Provide the (x, y) coordinate of the cell's center where the given text is located.  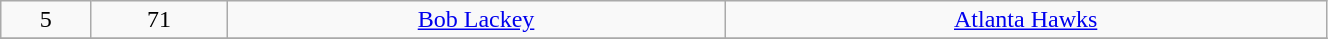
71 (160, 20)
Bob Lackey (476, 20)
5 (46, 20)
Atlanta Hawks (1026, 20)
